Detect which cell encompasses the target text, then output its (X, Y) center coordinate. 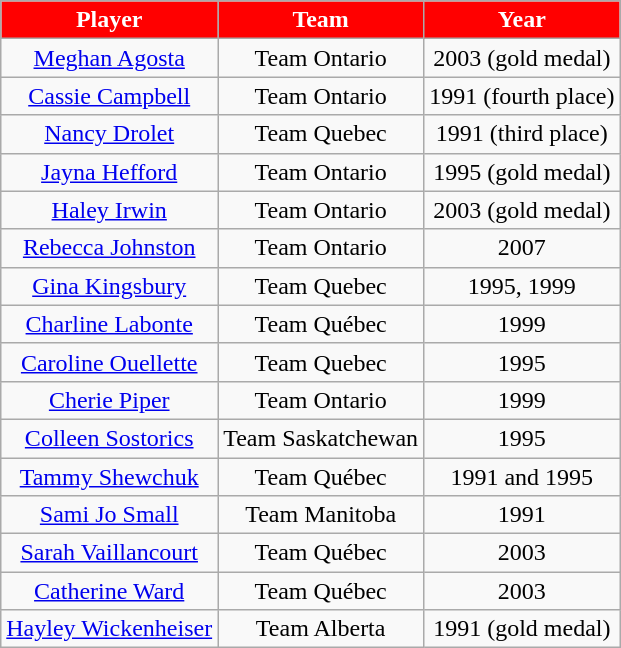
1995, 1999 (522, 286)
Team Saskatchewan (321, 438)
2007 (522, 248)
Cherie Piper (110, 400)
Meghan Agosta (110, 58)
1991 (522, 515)
1995 (gold medal) (522, 172)
Sarah Vaillancourt (110, 553)
1991 (fourth place) (522, 96)
Player (110, 20)
Caroline Ouellette (110, 362)
Gina Kingsbury (110, 286)
Charline Labonte (110, 324)
Colleen Sostorics (110, 438)
Tammy Shewchuk (110, 477)
Catherine Ward (110, 591)
Team Alberta (321, 629)
1991 (third place) (522, 134)
1991 (gold medal) (522, 629)
Year (522, 20)
Rebecca Johnston (110, 248)
1991 and 1995 (522, 477)
Hayley Wickenheiser (110, 629)
Team Manitoba (321, 515)
Nancy Drolet (110, 134)
Sami Jo Small (110, 515)
Jayna Hefford (110, 172)
Team (321, 20)
Cassie Campbell (110, 96)
Haley Irwin (110, 210)
